Scan for the cell matching the given text and deliver its [X, Y] coordinate at center. 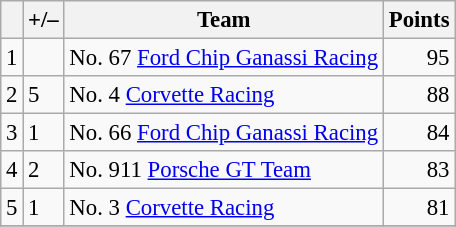
+/– [44, 20]
4 [12, 170]
3 [12, 133]
Points [418, 20]
No. 4 Corvette Racing [224, 95]
84 [418, 133]
No. 66 Ford Chip Ganassi Racing [224, 133]
83 [418, 170]
81 [418, 208]
88 [418, 95]
No. 911 Porsche GT Team [224, 170]
95 [418, 58]
No. 3 Corvette Racing [224, 208]
No. 67 Ford Chip Ganassi Racing [224, 58]
Team [224, 20]
